Find where the given text appears and provide that cell's center as (X, Y) coordinate. 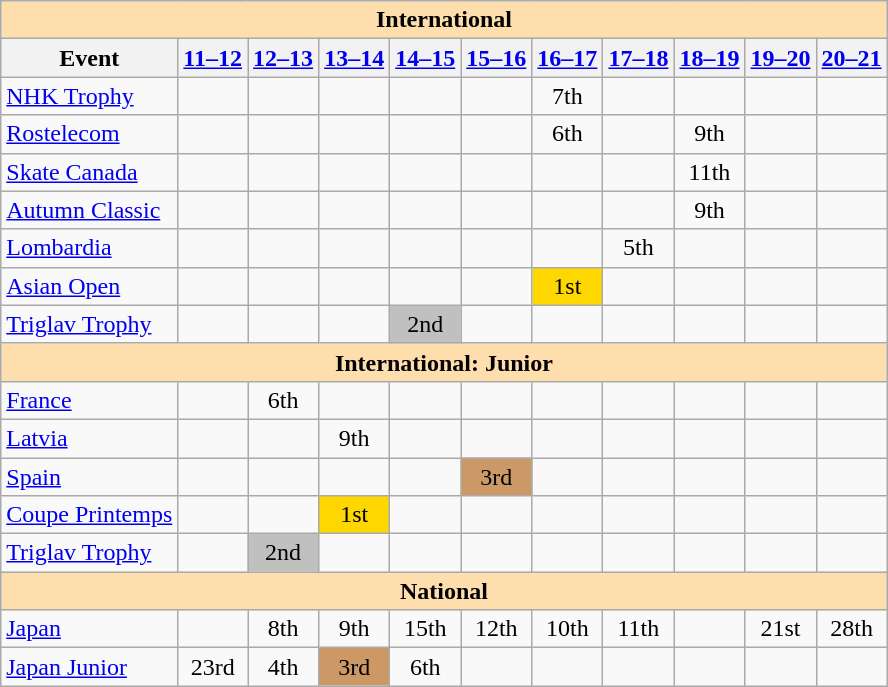
5th (638, 248)
Coupe Printemps (90, 515)
12th (496, 629)
Spain (90, 477)
7th (568, 96)
Japan Junior (90, 667)
8th (284, 629)
17–18 (638, 58)
Autumn Classic (90, 210)
Japan (90, 629)
National (444, 591)
Asian Open (90, 286)
15–16 (496, 58)
Event (90, 58)
Lombardia (90, 248)
4th (284, 667)
16–17 (568, 58)
International (444, 20)
Skate Canada (90, 172)
19–20 (780, 58)
NHK Trophy (90, 96)
18–19 (710, 58)
15th (426, 629)
23rd (213, 667)
28th (852, 629)
21st (780, 629)
Rostelecom (90, 134)
France (90, 400)
13–14 (354, 58)
20–21 (852, 58)
10th (568, 629)
International: Junior (444, 362)
Latvia (90, 438)
11–12 (213, 58)
14–15 (426, 58)
12–13 (284, 58)
